Find where the given text appears and provide that cell's center as [x, y] coordinate. 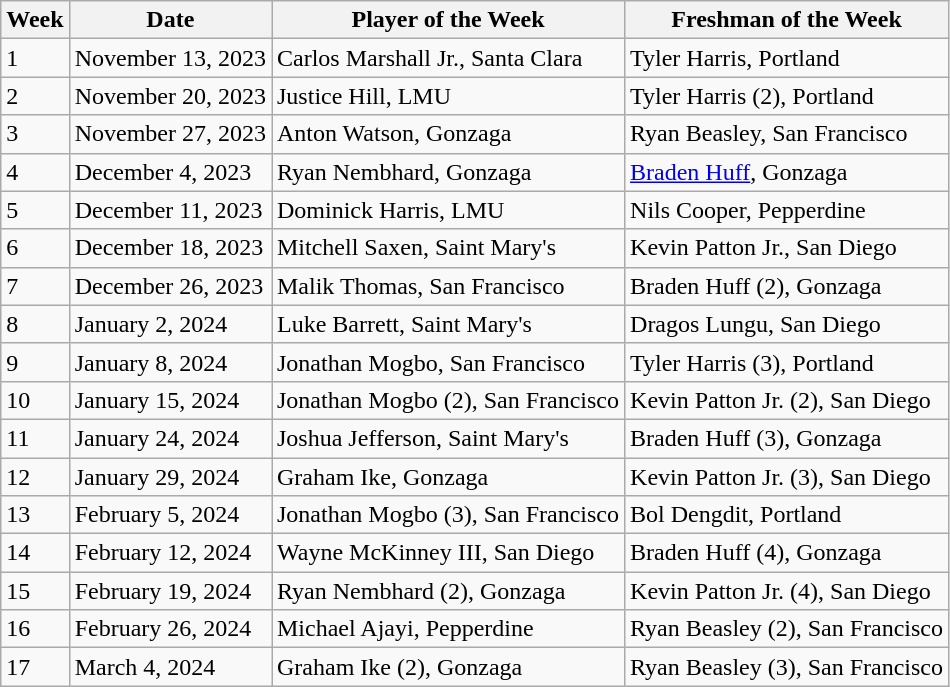
Tyler Harris (2), Portland [787, 96]
Ryan Beasley (3), San Francisco [787, 667]
Ryan Nembhard, Gonzaga [448, 172]
November 13, 2023 [170, 58]
Dominick Harris, LMU [448, 210]
Kevin Patton Jr. (4), San Diego [787, 591]
Luke Barrett, Saint Mary's [448, 324]
Kevin Patton Jr., San Diego [787, 248]
Freshman of the Week [787, 20]
Braden Huff (2), Gonzaga [787, 286]
December 11, 2023 [170, 210]
12 [35, 477]
15 [35, 591]
February 19, 2024 [170, 591]
16 [35, 629]
November 27, 2023 [170, 134]
4 [35, 172]
13 [35, 515]
11 [35, 438]
Week [35, 20]
Tyler Harris, Portland [787, 58]
November 20, 2023 [170, 96]
8 [35, 324]
Anton Watson, Gonzaga [448, 134]
Bol Dengdit, Portland [787, 515]
Michael Ajayi, Pepperdine [448, 629]
January 8, 2024 [170, 362]
Braden Huff (3), Gonzaga [787, 438]
Mitchell Saxen, Saint Mary's [448, 248]
Braden Huff (4), Gonzaga [787, 553]
Braden Huff, Gonzaga [787, 172]
February 26, 2024 [170, 629]
3 [35, 134]
Jonathan Mogbo (2), San Francisco [448, 400]
February 5, 2024 [170, 515]
Kevin Patton Jr. (2), San Diego [787, 400]
Kevin Patton Jr. (3), San Diego [787, 477]
January 2, 2024 [170, 324]
Jonathan Mogbo (3), San Francisco [448, 515]
5 [35, 210]
Ryan Beasley, San Francisco [787, 134]
January 29, 2024 [170, 477]
2 [35, 96]
14 [35, 553]
Tyler Harris (3), Portland [787, 362]
Ryan Nembhard (2), Gonzaga [448, 591]
January 24, 2024 [170, 438]
Graham Ike, Gonzaga [448, 477]
Dragos Lungu, San Diego [787, 324]
Joshua Jefferson, Saint Mary's [448, 438]
December 26, 2023 [170, 286]
6 [35, 248]
Date [170, 20]
February 12, 2024 [170, 553]
1 [35, 58]
January 15, 2024 [170, 400]
Malik Thomas, San Francisco [448, 286]
December 18, 2023 [170, 248]
17 [35, 667]
Player of the Week [448, 20]
Justice Hill, LMU [448, 96]
March 4, 2024 [170, 667]
Carlos Marshall Jr., Santa Clara [448, 58]
Jonathan Mogbo, San Francisco [448, 362]
9 [35, 362]
Graham Ike (2), Gonzaga [448, 667]
10 [35, 400]
December 4, 2023 [170, 172]
Wayne McKinney III, San Diego [448, 553]
Nils Cooper, Pepperdine [787, 210]
Ryan Beasley (2), San Francisco [787, 629]
7 [35, 286]
